Capture the cell that displays the provided text and extract its (X, Y) central coordinate. 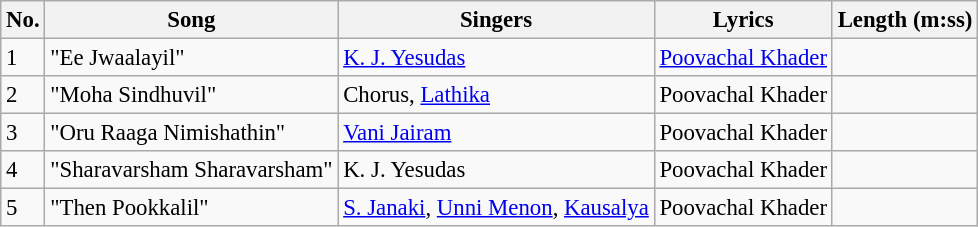
Singers (496, 20)
Lyrics (743, 20)
"Ee Jwaalayil" (192, 58)
"Then Pookkalil" (192, 208)
4 (23, 170)
3 (23, 133)
"Sharavarsham Sharavarsham" (192, 170)
S. Janaki, Unni Menon, Kausalya (496, 208)
"Oru Raaga Nimishathin" (192, 133)
"Moha Sindhuvil" (192, 95)
5 (23, 208)
2 (23, 95)
No. (23, 20)
Length (m:ss) (904, 20)
1 (23, 58)
Chorus, Lathika (496, 95)
Song (192, 20)
Vani Jairam (496, 133)
